Scan for the cell matching the given text and deliver its [X, Y] coordinate at center. 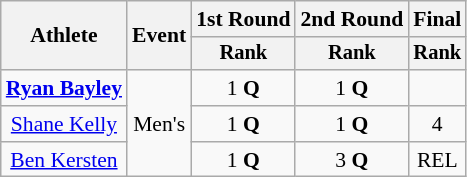
Ryan Bayley [64, 88]
4 [437, 124]
1st Round [243, 19]
Shane Kelly [64, 124]
Final [437, 19]
Men's [159, 124]
2nd Round [352, 19]
Event [159, 36]
Athlete [64, 36]
